From the cell containing the given text, extract its center point as (x, y) coordinate. 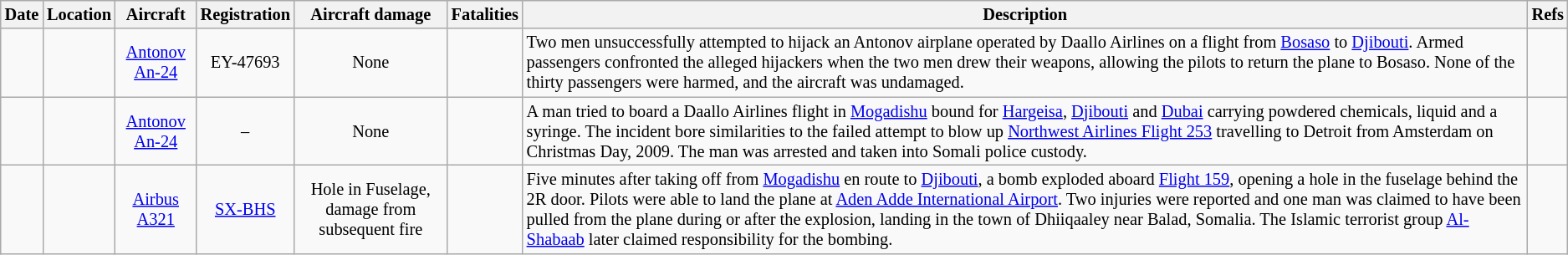
Location (79, 14)
EY-47693 (246, 63)
Registration (246, 14)
Aircraft damage (371, 14)
Fatalities (485, 14)
Airbus A321 (156, 209)
Hole in Fuselage, damage from subsequent fire (371, 209)
Description (1025, 14)
SX-BHS (246, 209)
Date (22, 14)
– (246, 131)
Aircraft (156, 14)
Refs (1548, 14)
